Find where the given text appears and provide that cell's center as [x, y] coordinate. 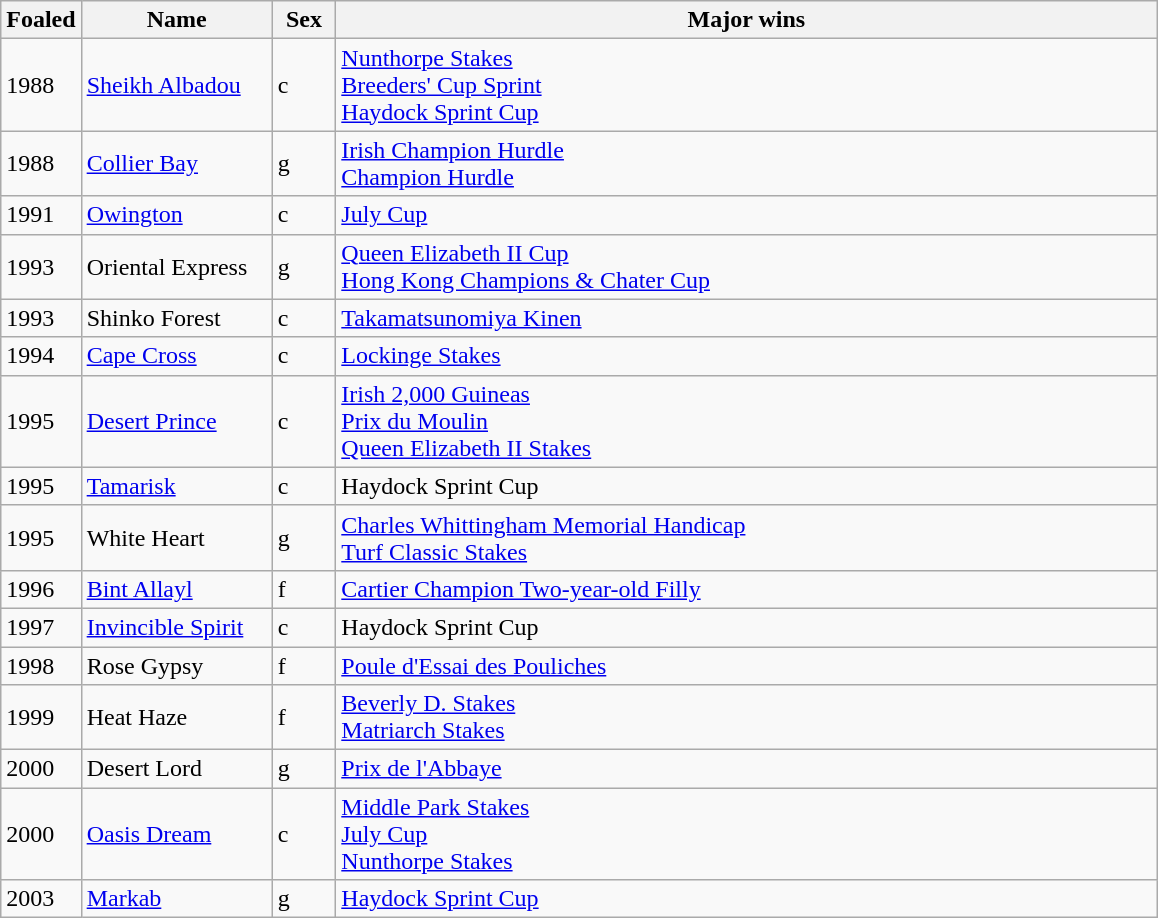
Tamarisk [176, 486]
Cartier Champion Two-year-old Filly [746, 589]
Nunthorpe Stakes Breeders' Cup Sprint Haydock Sprint Cup [746, 85]
Rose Gypsy [176, 665]
1999 [41, 718]
Charles Whittingham Memorial Handicap Turf Classic Stakes [746, 538]
Heat Haze [176, 718]
Cape Cross [176, 356]
Irish Champion Hurdle Champion Hurdle [746, 164]
Lockinge Stakes [746, 356]
Queen Elizabeth II Cup Hong Kong Champions & Chater Cup [746, 266]
Sheikh Albadou [176, 85]
Irish 2,000 Guineas Prix du Moulin Queen Elizabeth II Stakes [746, 421]
Major wins [746, 20]
Middle Park Stakes July Cup Nunthorpe Stakes [746, 834]
Sex [304, 20]
Bint Allayl [176, 589]
Oasis Dream [176, 834]
1996 [41, 589]
2003 [41, 899]
Prix de l'Abbaye [746, 769]
Desert Lord [176, 769]
Markab [176, 899]
Takamatsunomiya Kinen [746, 318]
Foaled [41, 20]
July Cup [746, 215]
Name [176, 20]
Owington [176, 215]
1998 [41, 665]
White Heart [176, 538]
1997 [41, 627]
1994 [41, 356]
Shinko Forest [176, 318]
Oriental Express [176, 266]
Invincible Spirit [176, 627]
Desert Prince [176, 421]
1991 [41, 215]
Beverly D. Stakes Matriarch Stakes [746, 718]
Poule d'Essai des Pouliches [746, 665]
Collier Bay [176, 164]
